Determine the (x, y) coordinate at the center of the cell enclosing the given text.  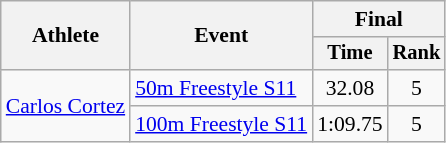
Final (378, 19)
Rank (417, 54)
Carlos Cortez (66, 106)
32.08 (350, 88)
1:09.75 (350, 124)
50m Freestyle S11 (221, 88)
100m Freestyle S11 (221, 124)
Athlete (66, 36)
Time (350, 54)
Event (221, 36)
